Determine the (x, y) coordinate at the center of the cell enclosing the given text.  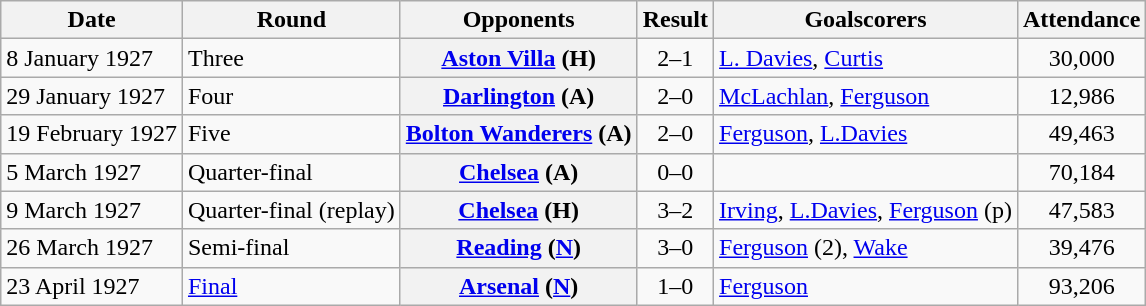
30,000 (1081, 58)
Arsenal (N) (518, 286)
8 January 1927 (92, 58)
9 March 1927 (92, 210)
Round (291, 20)
3–0 (675, 248)
Chelsea (A) (518, 172)
Attendance (1081, 20)
49,463 (1081, 134)
19 February 1927 (92, 134)
Three (291, 58)
Final (291, 286)
Quarter-final (replay) (291, 210)
12,986 (1081, 96)
Irving, L.Davies, Ferguson (p) (866, 210)
23 April 1927 (92, 286)
Chelsea (H) (518, 210)
Darlington (A) (518, 96)
Semi-final (291, 248)
Opponents (518, 20)
26 March 1927 (92, 248)
Ferguson, L.Davies (866, 134)
Goalscorers (866, 20)
93,206 (1081, 286)
Ferguson (2), Wake (866, 248)
1–0 (675, 286)
Ferguson (866, 286)
Result (675, 20)
70,184 (1081, 172)
2–1 (675, 58)
Quarter-final (291, 172)
Reading (N) (518, 248)
5 March 1927 (92, 172)
29 January 1927 (92, 96)
Aston Villa (H) (518, 58)
0–0 (675, 172)
3–2 (675, 210)
Five (291, 134)
Bolton Wanderers (A) (518, 134)
L. Davies, Curtis (866, 58)
47,583 (1081, 210)
39,476 (1081, 248)
McLachlan, Ferguson (866, 96)
Four (291, 96)
Date (92, 20)
